Extract the (x, y) coordinate from the center of the cell holding the provided text.  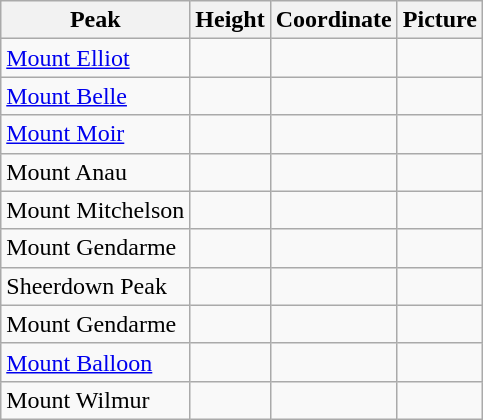
Mount Wilmur (96, 400)
Mount Anau (96, 172)
Mount Balloon (96, 362)
Mount Mitchelson (96, 210)
Mount Elliot (96, 58)
Peak (96, 20)
Sheerdown Peak (96, 286)
Picture (440, 20)
Mount Belle (96, 96)
Mount Moir (96, 134)
Coordinate (334, 20)
Height (230, 20)
